Identify which cell holds the provided text, then report its [x, y] central coordinate. 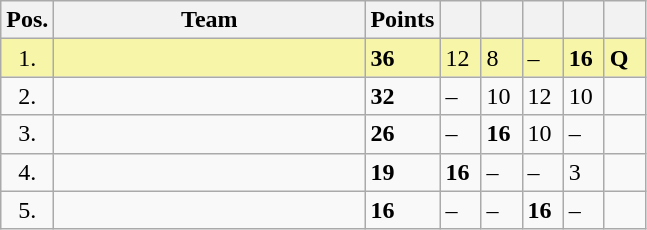
32 [402, 96]
Points [402, 20]
Pos. [28, 20]
3. [28, 134]
8 [502, 58]
Q [624, 58]
Team [210, 20]
3 [584, 172]
36 [402, 58]
5. [28, 210]
4. [28, 172]
26 [402, 134]
1. [28, 58]
2. [28, 96]
19 [402, 172]
